Extract the (x, y) coordinate from the center of the cell holding the provided text.  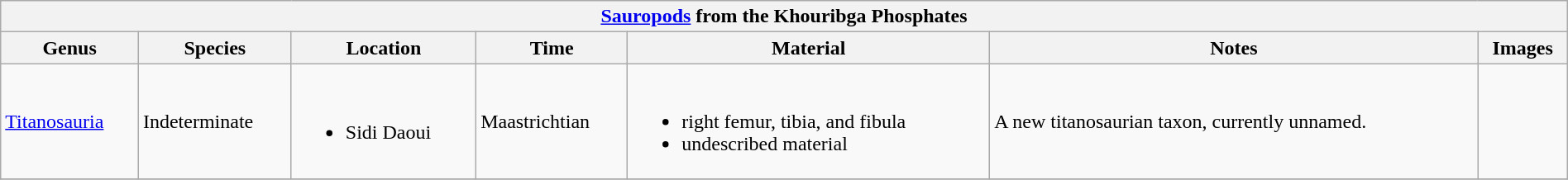
Sauropods from the Khouribga Phosphates (784, 17)
Species (215, 48)
Material (809, 48)
Maastrichtian (552, 121)
Indeterminate (215, 121)
Images (1523, 48)
A new titanosaurian taxon, currently unnamed. (1234, 121)
Genus (69, 48)
Sidi Daoui (384, 121)
Titanosauria (69, 121)
Location (384, 48)
Time (552, 48)
right femur, tibia, and fibulaundescribed material (809, 121)
Notes (1234, 48)
